Output the (X, Y) coordinate of the center of the cell containing the given text.  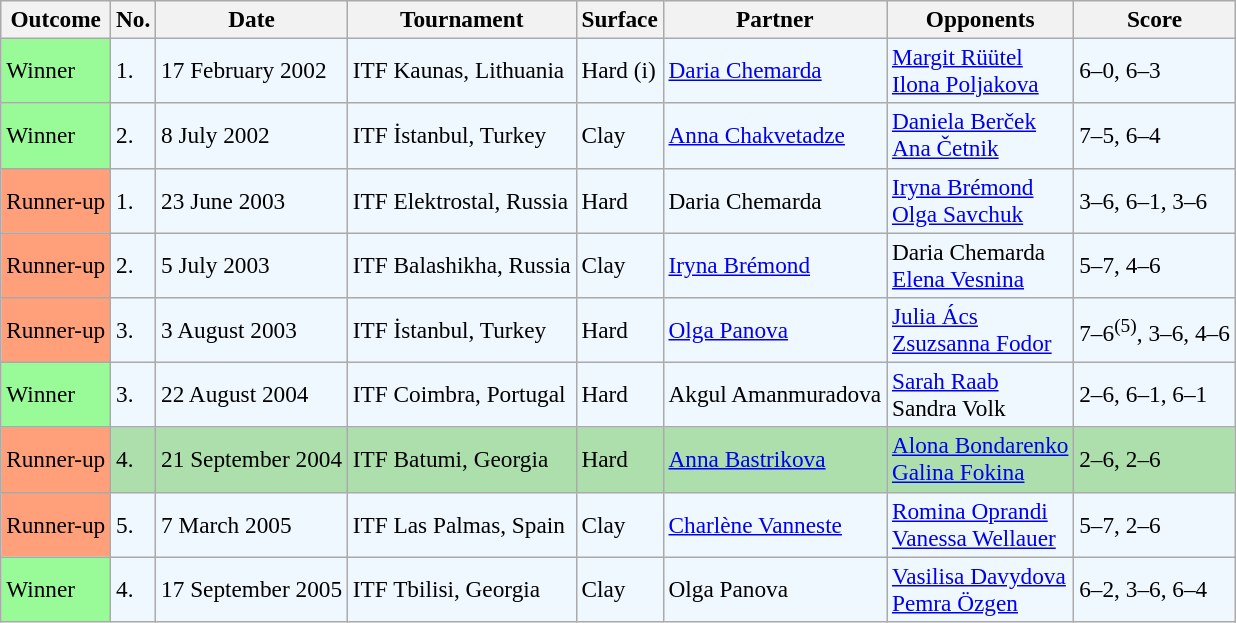
Opponents (980, 19)
Daniela Berček Ana Četnik (980, 136)
Vasilisa Davydova Pemra Özgen (980, 588)
Iryna Brémond (774, 264)
Margit Rüütel Ilona Poljakova (980, 70)
Akgul Amanmuradova (774, 394)
ITF Tbilisi, Georgia (462, 588)
Sarah Raab Sandra Volk (980, 394)
No. (134, 19)
2–6, 2–6 (1154, 460)
8 July 2002 (252, 136)
Hard (i) (620, 70)
3–6, 6–1, 3–6 (1154, 200)
Romina Oprandi Vanessa Wellauer (980, 524)
7–5, 6–4 (1154, 136)
21 September 2004 (252, 460)
Anna Chakvetadze (774, 136)
7 March 2005 (252, 524)
Iryna Brémond Olga Savchuk (980, 200)
5. (134, 524)
Outcome (56, 19)
2–6, 6–1, 6–1 (1154, 394)
ITF Kaunas, Lithuania (462, 70)
ITF Balashikha, Russia (462, 264)
ITF Coimbra, Portugal (462, 394)
Partner (774, 19)
Anna Bastrikova (774, 460)
7–6(5), 3–6, 4–6 (1154, 330)
22 August 2004 (252, 394)
23 June 2003 (252, 200)
17 February 2002 (252, 70)
ITF Las Palmas, Spain (462, 524)
5–7, 4–6 (1154, 264)
ITF Elektrostal, Russia (462, 200)
3 August 2003 (252, 330)
Daria Chemarda Elena Vesnina (980, 264)
Alona Bondarenko Galina Fokina (980, 460)
17 September 2005 (252, 588)
Tournament (462, 19)
ITF Batumi, Georgia (462, 460)
Charlène Vanneste (774, 524)
Julia Ács Zsuzsanna Fodor (980, 330)
6–0, 6–3 (1154, 70)
6–2, 3–6, 6–4 (1154, 588)
5 July 2003 (252, 264)
Date (252, 19)
Score (1154, 19)
Surface (620, 19)
5–7, 2–6 (1154, 524)
